Detect which cell encompasses the target text, then output its (X, Y) center coordinate. 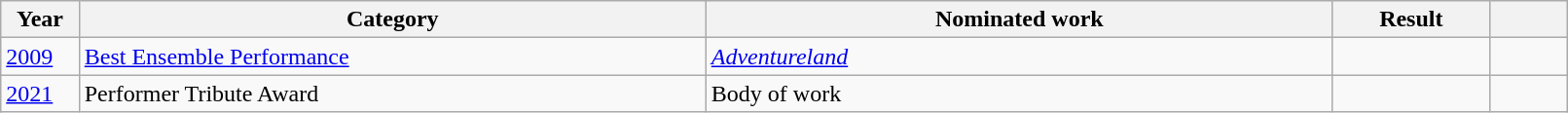
Year (40, 19)
2009 (40, 56)
Body of work (1019, 94)
Result (1411, 19)
Category (392, 19)
Nominated work (1019, 19)
Adventureland (1019, 56)
2021 (40, 94)
Best Ensemble Performance (392, 56)
Performer Tribute Award (392, 94)
